Find where the given text appears and provide that cell's center as [x, y] coordinate. 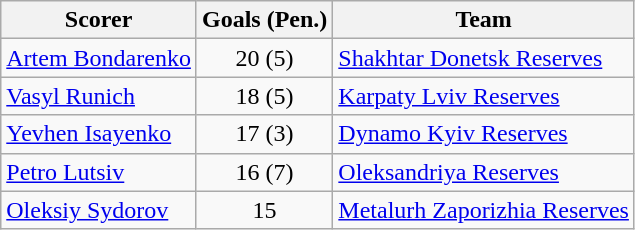
Scorer [99, 20]
Goals (Pen.) [264, 20]
Yevhen Isayenko [99, 134]
Dynamo Kyiv Reserves [484, 134]
Team [484, 20]
Metalurh Zaporizhia Reserves [484, 210]
Petro Lutsiv [99, 172]
17 (3) [264, 134]
20 (5) [264, 58]
18 (5) [264, 96]
Oleksiy Sydorov [99, 210]
Karpaty Lviv Reserves [484, 96]
Artem Bondarenko [99, 58]
15 [264, 210]
16 (7) [264, 172]
Oleksandriya Reserves [484, 172]
Shakhtar Donetsk Reserves [484, 58]
Vasyl Runich [99, 96]
